Extract the [x, y] coordinate from the center of the cell holding the provided text.  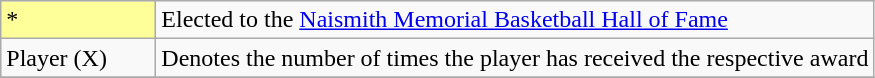
Player (X) [78, 58]
Elected to the Naismith Memorial Basketball Hall of Fame [515, 20]
* [78, 20]
Denotes the number of times the player has received the respective award [515, 58]
